Pinpoint the cell where the given text exists, returning its [x, y] midpoint coordinate. 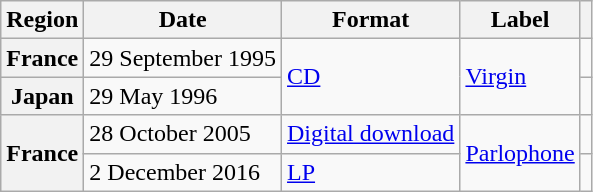
Date [183, 20]
CD [371, 77]
29 September 1995 [183, 58]
Region [42, 20]
Parlophone [520, 153]
LP [371, 172]
Digital download [371, 134]
Virgin [520, 77]
Format [371, 20]
Japan [42, 96]
2 December 2016 [183, 172]
28 October 2005 [183, 134]
29 May 1996 [183, 96]
Label [520, 20]
